Provide the [x, y] coordinate of the cell's center where the given text is located.  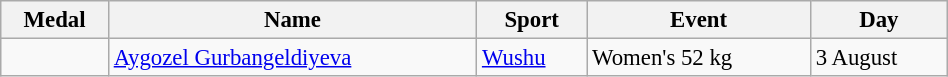
Women's 52 kg [699, 58]
Name [292, 20]
Day [878, 20]
Event [699, 20]
Aygozel Gurbangeldiyeva [292, 58]
Wushu [532, 58]
3 August [878, 58]
Sport [532, 20]
Medal [55, 20]
